From the cell containing the given text, extract its center point as [X, Y] coordinate. 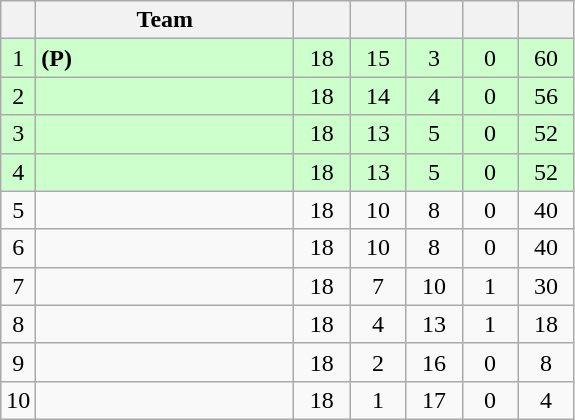
56 [546, 96]
60 [546, 58]
(P) [165, 58]
16 [434, 362]
30 [546, 286]
15 [378, 58]
17 [434, 400]
14 [378, 96]
Team [165, 20]
9 [18, 362]
6 [18, 248]
